Return (x, y) of the center of cell containing provided text 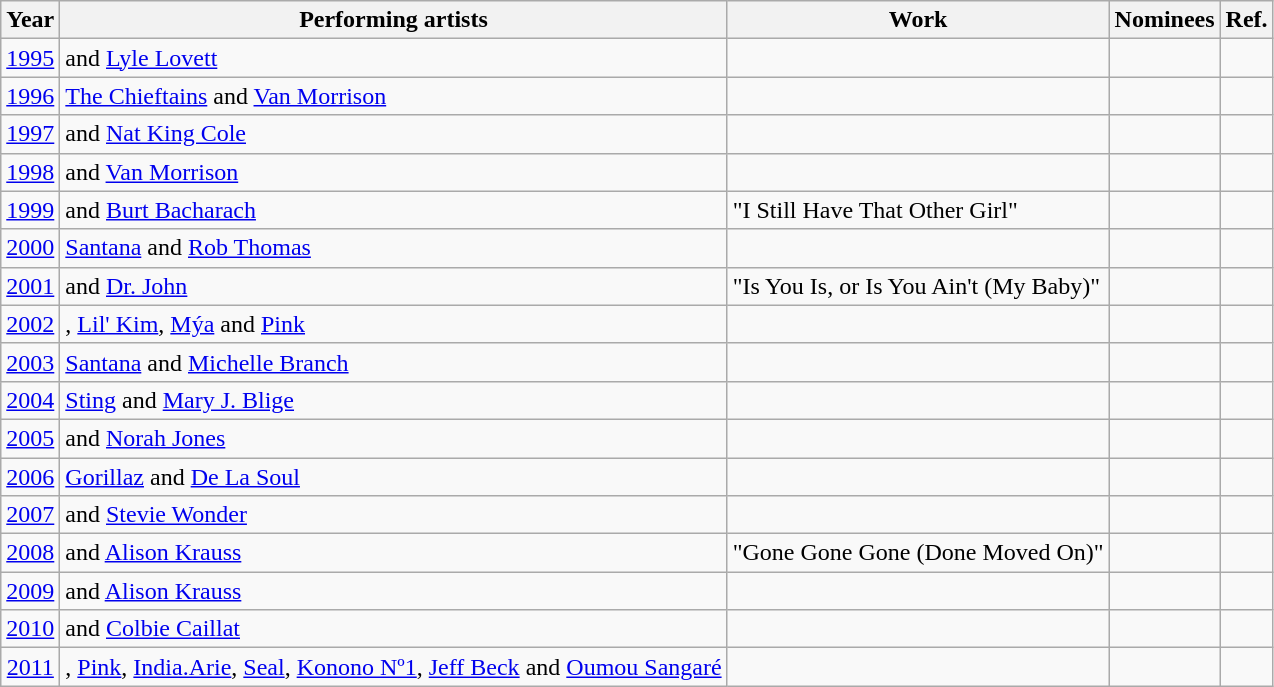
2005 (30, 438)
and Van Morrison (394, 172)
"I Still Have That Other Girl" (918, 210)
and Burt Bacharach (394, 210)
Work (918, 20)
Year (30, 20)
1998 (30, 172)
2010 (30, 629)
Nominees (1164, 20)
2006 (30, 477)
2003 (30, 362)
Santana and Rob Thomas (394, 248)
Gorillaz and De La Soul (394, 477)
and Colbie Caillat (394, 629)
, Lil' Kim, Mýa and Pink (394, 324)
2011 (30, 667)
1996 (30, 96)
Performing artists (394, 20)
"Is You Is, or Is You Ain't (My Baby)" (918, 286)
The Chieftains and Van Morrison (394, 96)
Santana and Michelle Branch (394, 362)
2009 (30, 591)
1995 (30, 58)
2007 (30, 515)
and Nat King Cole (394, 134)
1997 (30, 134)
and Dr. John (394, 286)
1999 (30, 210)
2002 (30, 324)
Ref. (1246, 20)
and Lyle Lovett (394, 58)
Sting and Mary J. Blige (394, 400)
and Stevie Wonder (394, 515)
and Norah Jones (394, 438)
2001 (30, 286)
2008 (30, 553)
2000 (30, 248)
2004 (30, 400)
, Pink, India.Arie, Seal, Konono Nº1, Jeff Beck and Oumou Sangaré (394, 667)
"Gone Gone Gone (Done Moved On)" (918, 553)
